From the cell containing the given text, extract its center point as [x, y] coordinate. 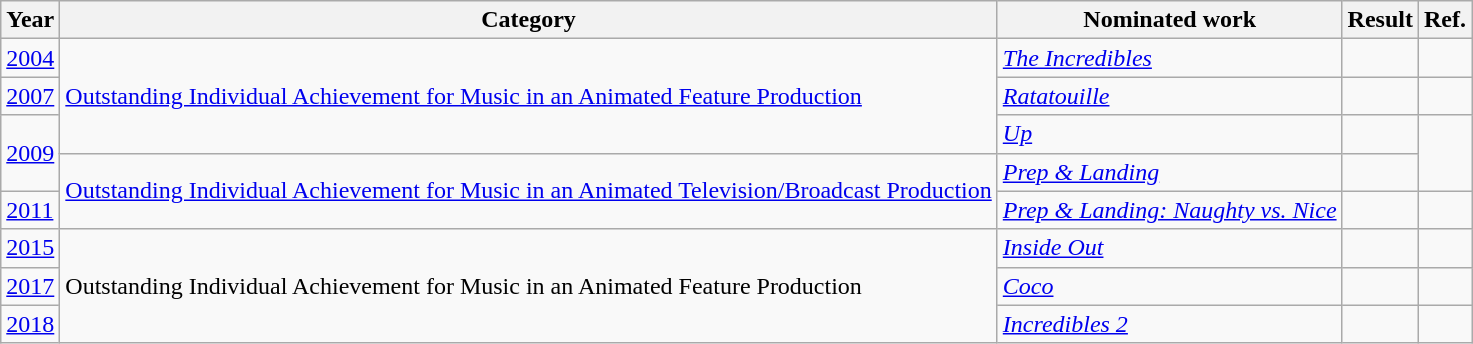
2018 [30, 324]
Incredibles 2 [1170, 324]
Prep & Landing: Naughty vs. Nice [1170, 210]
2015 [30, 248]
Ratatouille [1170, 96]
2017 [30, 286]
2004 [30, 58]
2009 [30, 153]
Year [30, 20]
Nominated work [1170, 20]
2011 [30, 210]
The Incredibles [1170, 58]
Up [1170, 134]
Outstanding Individual Achievement for Music in an Animated Television/Broadcast Production [528, 191]
2007 [30, 96]
Result [1380, 20]
Ref. [1444, 20]
Inside Out [1170, 248]
Coco [1170, 286]
Prep & Landing [1170, 172]
Category [528, 20]
